Search for the cell housing the specified text and yield its [x, y] center coordinate. 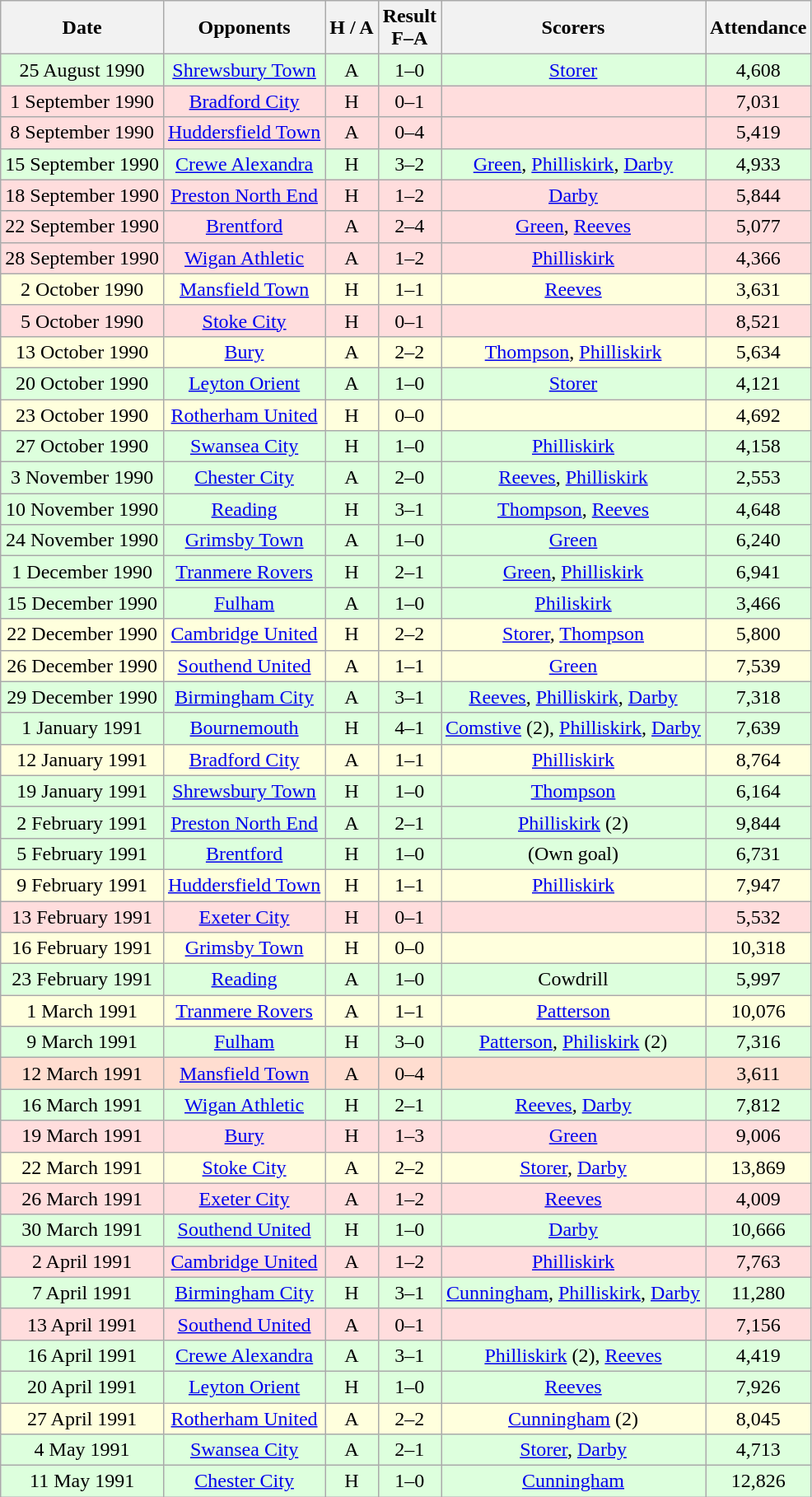
4,009 [758, 1199]
6,164 [758, 791]
Thompson [573, 791]
10,076 [758, 1011]
6,941 [758, 572]
7,639 [758, 728]
4,608 [758, 70]
Thompson, Philliskirk [573, 352]
7,156 [758, 1324]
Philliskirk (2), Reeves [573, 1355]
10,666 [758, 1230]
20 October 1990 [82, 383]
26 March 1991 [82, 1199]
11 May 1991 [82, 1481]
2 April 1991 [82, 1261]
5,532 [758, 917]
12,826 [758, 1481]
1 January 1991 [82, 728]
3–2 [409, 164]
10,318 [758, 948]
9,006 [758, 1136]
13 October 1990 [82, 352]
Bournemouth [244, 728]
20 April 1991 [82, 1387]
12 January 1991 [82, 760]
ResultF–A [409, 28]
12 March 1991 [82, 1074]
2–0 [409, 478]
18 September 1990 [82, 195]
H / A [352, 28]
7,316 [758, 1042]
5,997 [758, 980]
7 April 1991 [82, 1293]
15 December 1990 [82, 603]
1 September 1990 [82, 101]
16 March 1991 [82, 1105]
Philliskirk (2) [573, 822]
5,844 [758, 195]
Date [82, 28]
Reeves, Philliskirk [573, 478]
25 August 1990 [82, 70]
30 March 1991 [82, 1230]
Green, Reeves [573, 227]
28 September 1990 [82, 258]
13,869 [758, 1167]
22 September 1990 [82, 227]
Reeves, Philliskirk, Darby [573, 697]
2–4 [409, 227]
Green, Philliskirk, Darby [573, 164]
Thompson, Reeves [573, 509]
8,764 [758, 760]
5 February 1991 [82, 854]
Patterson, Philiskirk (2) [573, 1042]
7,318 [758, 697]
7,812 [758, 1105]
19 March 1991 [82, 1136]
(Own goal) [573, 854]
2,553 [758, 478]
6,240 [758, 540]
Patterson [573, 1011]
27 October 1990 [82, 447]
9,844 [758, 822]
Philiskirk [573, 603]
Scorers [573, 28]
23 February 1991 [82, 980]
11,280 [758, 1293]
1 December 1990 [82, 572]
4,366 [758, 258]
8,045 [758, 1418]
4–1 [409, 728]
3,631 [758, 289]
27 April 1991 [82, 1418]
Cunningham (2) [573, 1418]
1 March 1991 [82, 1011]
4,158 [758, 447]
Reeves, Darby [573, 1105]
9 February 1991 [82, 885]
29 December 1990 [82, 697]
4,121 [758, 383]
2 October 1990 [82, 289]
3–0 [409, 1042]
Cunningham, Philliskirk, Darby [573, 1293]
22 December 1990 [82, 634]
26 December 1990 [82, 666]
16 February 1991 [82, 948]
13 April 1991 [82, 1324]
5,419 [758, 133]
8 September 1990 [82, 133]
5,634 [758, 352]
Cunningham [573, 1481]
4,692 [758, 414]
Green, Philliskirk [573, 572]
24 November 1990 [82, 540]
1–3 [409, 1136]
23 October 1990 [82, 414]
4,419 [758, 1355]
6,731 [758, 854]
9 March 1991 [82, 1042]
4 May 1991 [82, 1450]
4,648 [758, 509]
7,539 [758, 666]
15 September 1990 [82, 164]
Attendance [758, 28]
Cowdrill [573, 980]
4,933 [758, 164]
7,031 [758, 101]
13 February 1991 [82, 917]
10 November 1990 [82, 509]
7,947 [758, 885]
8,521 [758, 320]
7,763 [758, 1261]
3 November 1990 [82, 478]
Comstive (2), Philliskirk, Darby [573, 728]
22 March 1991 [82, 1167]
16 April 1991 [82, 1355]
3,466 [758, 603]
4,713 [758, 1450]
Opponents [244, 28]
3,611 [758, 1074]
7,926 [758, 1387]
19 January 1991 [82, 791]
5 October 1990 [82, 320]
2 February 1991 [82, 822]
Storer, Thompson [573, 634]
5,077 [758, 227]
5,800 [758, 634]
